Capture the cell that displays the provided text and extract its (X, Y) central coordinate. 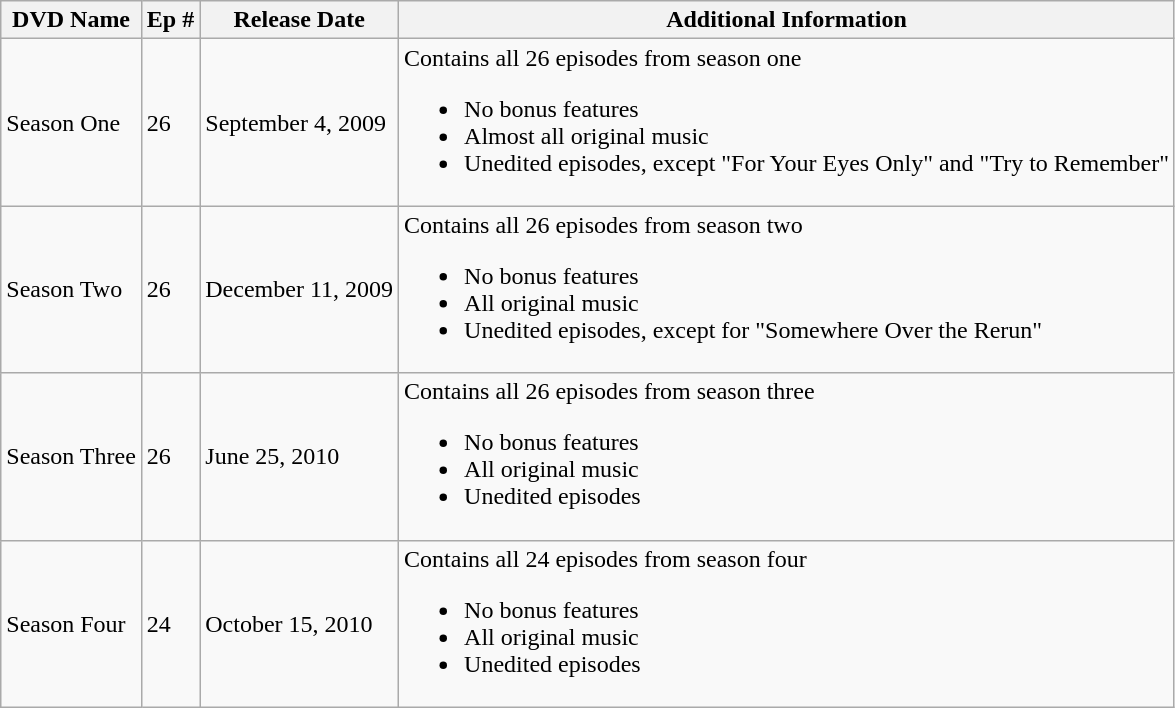
June 25, 2010 (300, 456)
DVD Name (72, 20)
Contains all 26 episodes from season threeNo bonus featuresAll original musicUnedited episodes (787, 456)
Additional Information (787, 20)
October 15, 2010 (300, 624)
Season Four (72, 624)
September 4, 2009 (300, 122)
Contains all 26 episodes from season twoNo bonus featuresAll original musicUnedited episodes, except for "Somewhere Over the Rerun" (787, 290)
24 (170, 624)
Season Three (72, 456)
Season One (72, 122)
Contains all 24 episodes from season fourNo bonus featuresAll original musicUnedited episodes (787, 624)
December 11, 2009 (300, 290)
Ep # (170, 20)
Release Date (300, 20)
Season Two (72, 290)
